Search for the cell housing the specified text and yield its (X, Y) center coordinate. 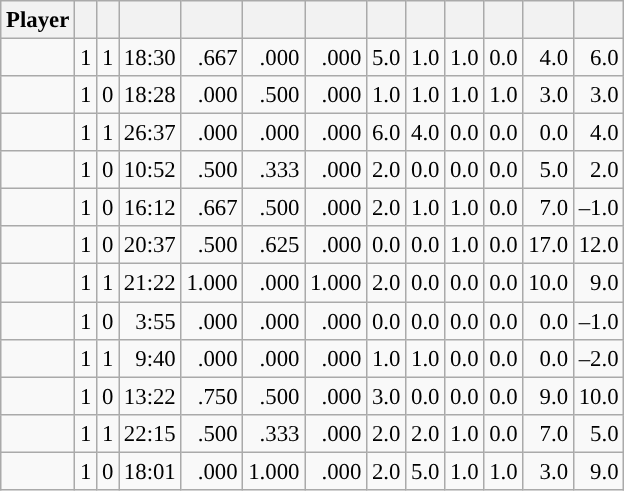
20:37 (150, 245)
9:40 (150, 358)
21:22 (150, 283)
–2.0 (598, 358)
.750 (212, 396)
18:28 (150, 95)
17.0 (548, 245)
.625 (274, 245)
16:12 (150, 208)
18:01 (150, 471)
10:52 (150, 170)
22:15 (150, 433)
12.0 (598, 245)
13:22 (150, 396)
Player (38, 20)
3:55 (150, 321)
26:37 (150, 133)
18:30 (150, 58)
